Scan for the cell matching the given text and deliver its [x, y] coordinate at center. 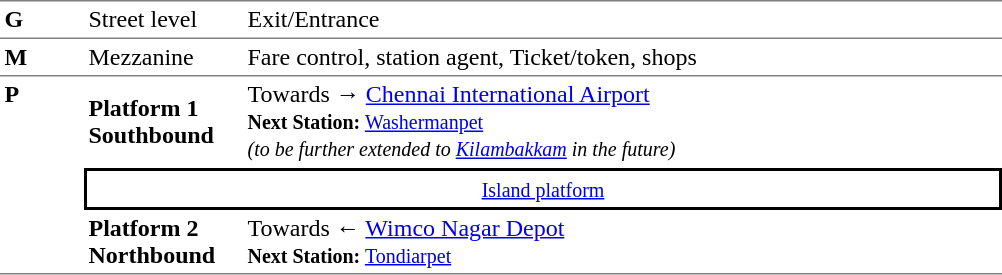
Towards ← Wimco Nagar DepotNext Station: Tondiarpet [622, 242]
Street level [164, 20]
Towards → Chennai International AirportNext Station: Washermanpet(to be further extended to Kilambakkam in the future) [622, 122]
Platform 2Northbound [164, 242]
Fare control, station agent, Ticket/token, shops [622, 58]
Island platform [543, 189]
M [42, 58]
Exit/Entrance [622, 20]
P [42, 175]
Mezzanine [164, 58]
G [42, 20]
Platform 1Southbound [164, 122]
